Determine the (X, Y) coordinate at the center of the cell enclosing the given text.  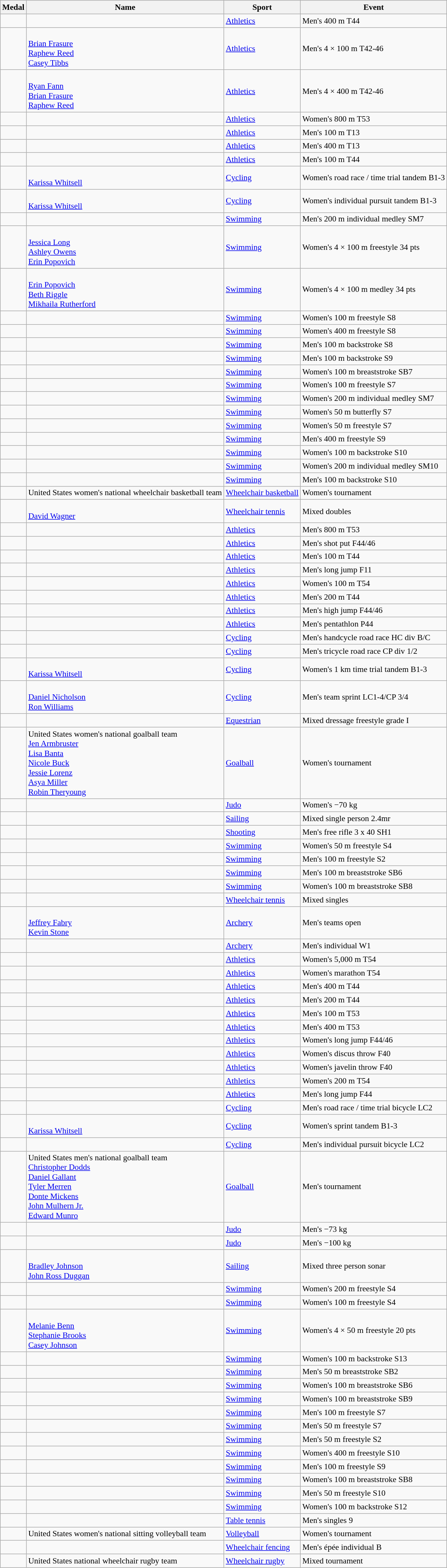
Women's 100 m breaststroke SB6 (374, 1386)
Women's 800 m T53 (374, 119)
Men's 200 m individual medley SM7 (374, 219)
Women's 50 m butterfly S7 (374, 412)
United States women's national sitting volleyball team (125, 1534)
Brian FrasureRaphew ReedCasey Tibbs (125, 48)
Men's pentathlon P44 (374, 624)
Men's 100 m T53 (374, 1013)
Men's 400 m T53 (374, 1027)
Women's 1 km time trial tandem B1-3 (374, 669)
Men's singles 9 (374, 1520)
Wheelchair fencing (262, 1548)
Event (374, 7)
Women's 400 m freestyle S8 (374, 331)
Women's 100 m backstroke S13 (374, 1359)
Women's 200 m individual medley SM7 (374, 399)
Women's 100 m T54 (374, 584)
Volleyball (262, 1534)
Mixed dressage freestyle grade I (374, 720)
Sport (262, 7)
Women's 100 m backstroke S12 (374, 1507)
Men's 100 m breaststroke SB6 (374, 873)
Equestrian (262, 720)
Men's 100 m backstroke S9 (374, 358)
Shooting (262, 832)
Men's 50 m freestyle S2 (374, 1440)
Men's tricycle road race CP div 1/2 (374, 651)
Women's 400 m freestyle S10 (374, 1453)
Ryan FannBrian FrasureRaphew Reed (125, 91)
Men's free rifle 3 x 40 SH1 (374, 832)
David Wagner (125, 511)
Men's handcycle road race HC div B/C (374, 637)
Men's 100 m freestyle S7 (374, 1412)
Men's 4 × 400 m T42-46 (374, 91)
Wheelchair rugby (262, 1561)
Women's 5,000 m T54 (374, 960)
Table tennis (262, 1520)
Women's road race / time trial tandem B1-3 (374, 178)
Women's 100 m freestyle S4 (374, 1303)
Women's 4 × 50 m freestyle 20 pts (374, 1331)
Men's 100 m freestyle S2 (374, 859)
United States men's national goalball teamChristopher DoddsDaniel GallantTyler MerrenDonte MickensJohn Mulhern Jr.Edward Munro (125, 1187)
Daniel NicholsonRon Williams (125, 697)
Women's 100 m breaststroke SB7 (374, 372)
Men's 800 m T53 (374, 530)
Men's 100 m backstroke S10 (374, 480)
Mixed singles (374, 900)
Men's 100 m freestyle S9 (374, 1467)
Women's javelin throw F40 (374, 1068)
Men's 50 m freestyle S10 (374, 1493)
Men's high jump F44/46 (374, 611)
Jessica LongAshley OwensErin Popovich (125, 247)
Women's 100 m backstroke S10 (374, 453)
Men's individual pursuit bicycle LC2 (374, 1144)
Name (125, 7)
Women's 100 m breaststroke SB9 (374, 1399)
Men's épée individual B (374, 1548)
Women's −70 kg (374, 805)
Men's 400 m freestyle S9 (374, 439)
Men's long jump F11 (374, 570)
Women's sprint tandem B1-3 (374, 1126)
Men's road race / time trial bicycle LC2 (374, 1108)
Women's marathon T54 (374, 973)
Medal (14, 7)
Men's individual W1 (374, 946)
Mixed tournament (374, 1561)
Melanie BennStephanie BrooksCasey Johnson (125, 1331)
Men's team sprint LC1-4/CP 3/4 (374, 697)
Women's 200 m freestyle S4 (374, 1289)
United States women's national wheelchair basketball team (125, 493)
Men's shot put F44/46 (374, 543)
Men's teams open (374, 923)
Erin PopovichBeth RiggleMikhaila Rutherford (125, 290)
Women's 200 m T54 (374, 1081)
Men's 4 × 100 m T42-46 (374, 48)
Men's 100 m backstroke S8 (374, 345)
Men's 50 m breaststroke SB2 (374, 1372)
Men's 100 m T13 (374, 132)
Men's 400 m T13 (374, 146)
Women's 50 m freestyle S4 (374, 846)
Wheelchair basketball (262, 493)
Women's discus throw F40 (374, 1054)
United States women's national goalball teamJen ArmbrusterLisa BantaNicole BuckJessie LorenzAsya MillerRobin Theryoung (125, 763)
Women's long jump F44/46 (374, 1040)
Men's long jump F44 (374, 1094)
Women's 100 m freestyle S8 (374, 318)
Mixed single person 2.4mr (374, 819)
Women's 100 m freestyle S7 (374, 385)
Men's −100 kg (374, 1243)
Women's individual pursuit tandem B1-3 (374, 201)
Mixed doubles (374, 511)
Men's 50 m freestyle S7 (374, 1426)
Women's 4 × 100 m medley 34 pts (374, 290)
Mixed three person sonar (374, 1266)
Women's 4 × 100 m freestyle 34 pts (374, 247)
Bradley JohnsonJohn Ross Duggan (125, 1266)
Women's 200 m individual medley SM10 (374, 466)
Men's −73 kg (374, 1230)
Men's tournament (374, 1187)
Jeffrey FabryKevin Stone (125, 923)
Women's 50 m freestyle S7 (374, 426)
United States national wheelchair rugby team (125, 1561)
